Detect which cell encompasses the target text, then output its [X, Y] center coordinate. 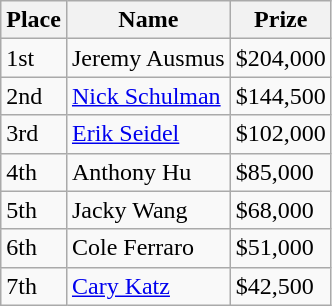
$85,000 [280, 172]
7th [34, 286]
Prize [280, 20]
$144,500 [280, 96]
Place [34, 20]
Jacky Wang [148, 210]
Cary Katz [148, 286]
Cole Ferraro [148, 248]
Nick Schulman [148, 96]
5th [34, 210]
$42,500 [280, 286]
Erik Seidel [148, 134]
3rd [34, 134]
Anthony Hu [148, 172]
Jeremy Ausmus [148, 58]
$102,000 [280, 134]
Name [148, 20]
$68,000 [280, 210]
$51,000 [280, 248]
6th [34, 248]
4th [34, 172]
1st [34, 58]
2nd [34, 96]
$204,000 [280, 58]
